From the cell containing the given text, extract its center point as [X, Y] coordinate. 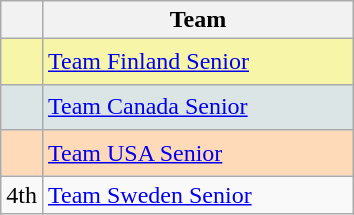
4th [22, 195]
Team Finland Senior [198, 62]
Team USA Senior [198, 153]
Team [198, 20]
Team Sweden Senior [198, 195]
Team Canada Senior [198, 107]
